Find where the given text appears and provide that cell's center as [X, Y] coordinate. 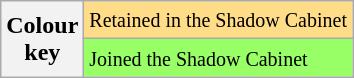
Retained in the Shadow Cabinet [218, 20]
Joined the Shadow Cabinet [218, 58]
Colourkey [42, 39]
